Return [x, y] of the center of cell containing provided text 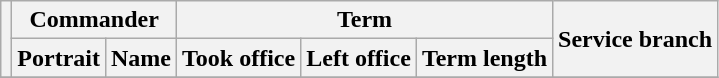
Commander [94, 20]
Portrait [59, 58]
Left office [359, 58]
Term [365, 20]
Term length [484, 58]
Took office [239, 58]
Name [140, 58]
Service branch [636, 39]
